Find where the given text appears and provide that cell's center as [X, Y] coordinate. 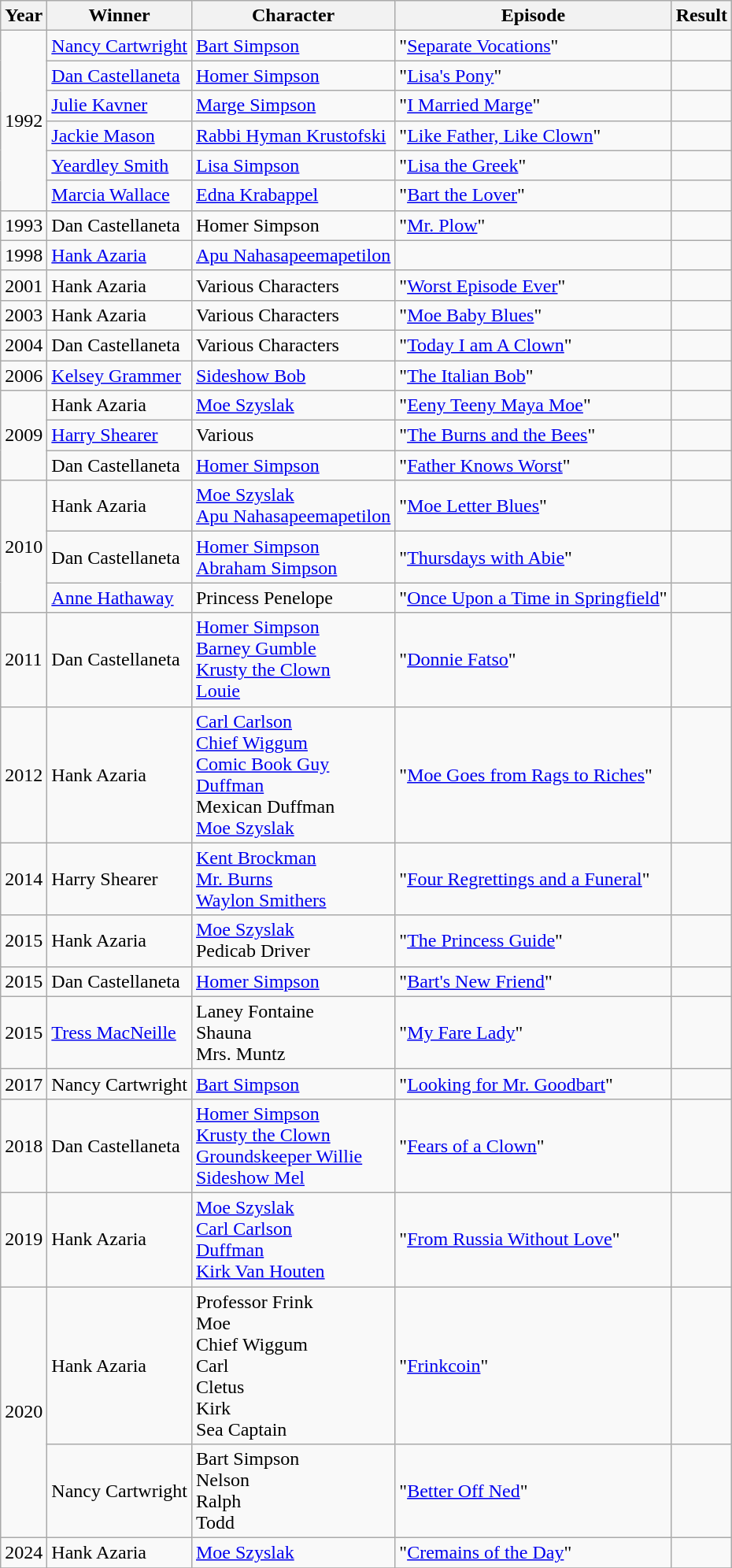
Tress MacNeille [120, 1032]
"Father Knows Worst" [534, 465]
2014 [24, 879]
"Once Upon a Time in Springfield" [534, 598]
Winner [120, 16]
Lisa Simpson [293, 165]
1993 [24, 225]
Result [701, 16]
Edna Krabappel [293, 195]
"Mr. Plow" [534, 225]
"Donnie Fatso" [534, 660]
2012 [24, 775]
Bart SimpsonNelsonRalphTodd [293, 1492]
Marge Simpson [293, 106]
2020 [24, 1413]
"Cremains of the Day" [534, 1553]
"Lisa's Pony" [534, 76]
"Worst Episode Ever" [534, 285]
2018 [24, 1145]
"The Italian Bob" [534, 376]
"Eeny Teeny Maya Moe" [534, 406]
2001 [24, 285]
"Moe Letter Blues" [534, 506]
1992 [24, 120]
"The Burns and the Bees" [534, 436]
"Today I am A Clown" [534, 345]
2019 [24, 1240]
Marcia Wallace [120, 195]
1998 [24, 255]
Episode [534, 16]
Carl CarlsonChief WiggumComic Book GuyDuffmanMexican DuffmanMoe Szyslak [293, 775]
Apu Nahasapeemapetilon [293, 255]
2006 [24, 376]
2017 [24, 1084]
Homer SimpsonAbraham Simpson [293, 558]
"Moe Baby Blues" [534, 315]
"Fears of a Clown" [534, 1145]
"Like Father, Like Clown" [534, 135]
2024 [24, 1553]
2009 [24, 436]
Homer SimpsonBarney GumbleKrusty the ClownLouie [293, 660]
2003 [24, 315]
"Bart the Lover" [534, 195]
Rabbi Hyman Krustofski [293, 135]
Anne Hathaway [120, 598]
Various [293, 436]
"Better Off Ned" [534, 1492]
"Thursdays with Abie" [534, 558]
Kelsey Grammer [120, 376]
2004 [24, 345]
Julie Kavner [120, 106]
Kent BrockmanMr. BurnsWaylon Smithers [293, 879]
Princess Penelope [293, 598]
Moe SzyslakCarl CarlsonDuffmanKirk Van Houten [293, 1240]
"Lisa the Greek" [534, 165]
Homer SimpsonKrusty the ClownGroundskeeper WillieSideshow Mel [293, 1145]
Character [293, 16]
Moe SzyslakApu Nahasapeemapetilon [293, 506]
"Separate Vocations" [534, 46]
"Bart's New Friend" [534, 981]
Yeardley Smith [120, 165]
2010 [24, 547]
"Four Regrettings and a Funeral" [534, 879]
"Looking for Mr. Goodbart" [534, 1084]
2011 [24, 660]
Jackie Mason [120, 135]
"The Princess Guide" [534, 940]
Professor FrinkMoeChief WiggumCarlCletusKirkSea Captain [293, 1366]
"My Fare Lady" [534, 1032]
Laney FontaineShaunaMrs. Muntz [293, 1032]
Year [24, 16]
"Frinkcoin" [534, 1366]
Moe SzyslakPedicab Driver [293, 940]
Sideshow Bob [293, 376]
"I Married Marge" [534, 106]
"Moe Goes from Rags to Riches" [534, 775]
"From Russia Without Love" [534, 1240]
